Find where the given text appears and provide that cell's center as [x, y] coordinate. 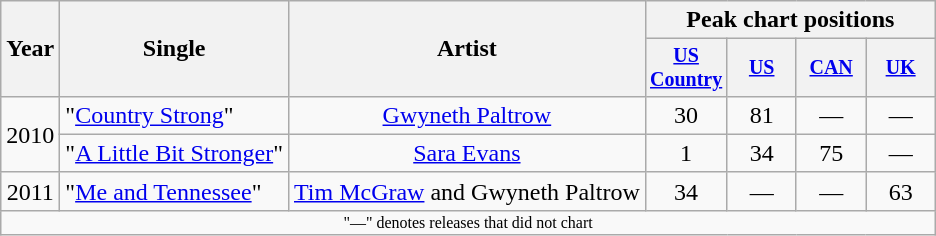
63 [900, 191]
"A Little Bit Stronger" [174, 153]
2010 [30, 134]
CAN [830, 68]
UK [900, 68]
Single [174, 49]
81 [762, 115]
"Me and Tennessee" [174, 191]
Gwyneth Paltrow [466, 115]
US Country [686, 68]
Tim McGraw and Gwyneth Paltrow [466, 191]
30 [686, 115]
Artist [466, 49]
Year [30, 49]
Sara Evans [466, 153]
US [762, 68]
75 [830, 153]
"Country Strong" [174, 115]
2011 [30, 191]
"—" denotes releases that did not chart [468, 222]
1 [686, 153]
Peak chart positions [790, 20]
